Scan for the cell matching the given text and deliver its [X, Y] coordinate at center. 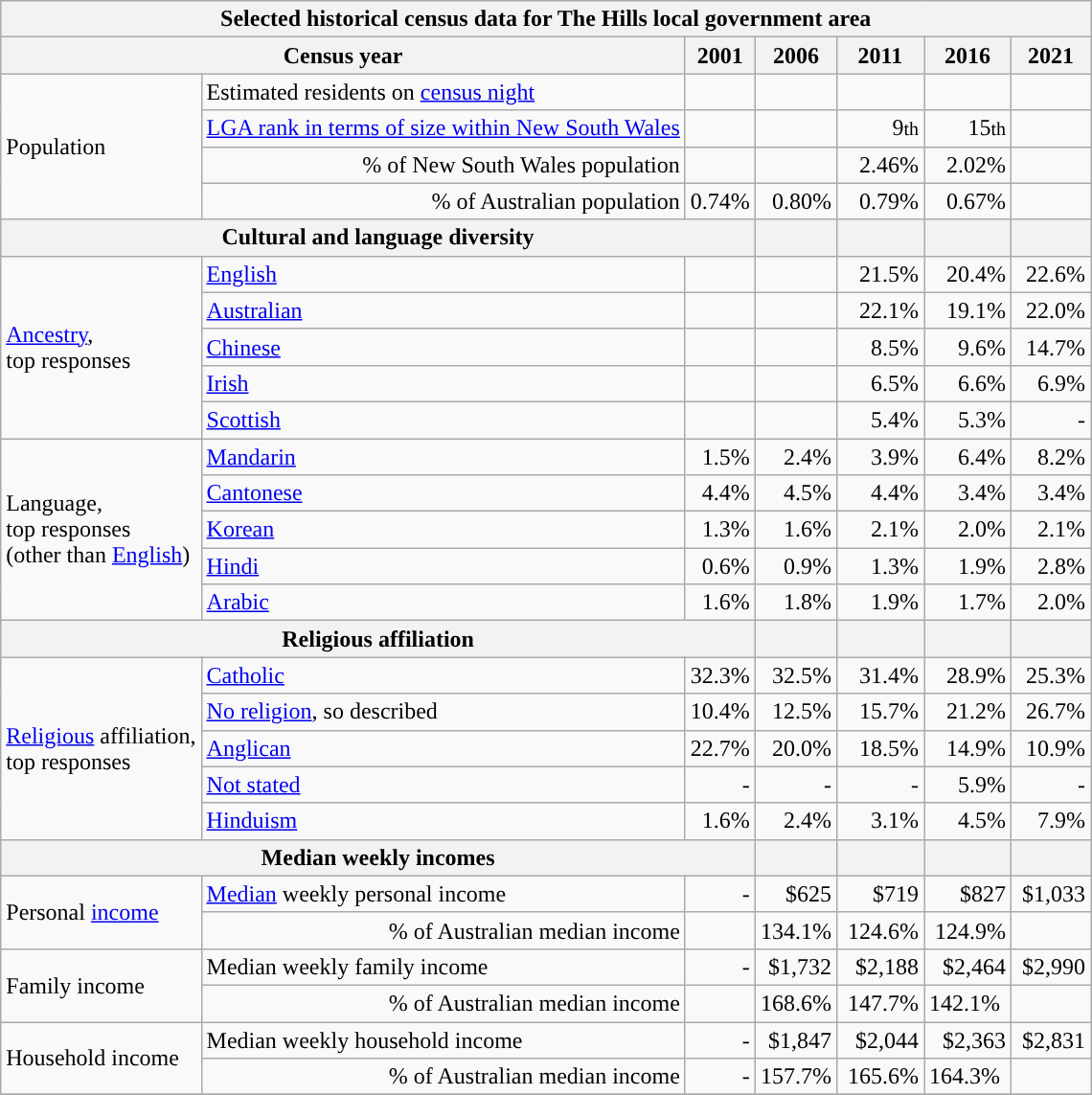
Arabic [443, 603]
$2,188 [879, 967]
8.5% [879, 347]
English [443, 274]
21.5% [879, 274]
124.6% [879, 930]
21.2% [967, 712]
2.02% [967, 165]
2011 [879, 56]
$2,831 [1052, 1039]
124.9% [967, 930]
0.9% [795, 566]
3.9% [879, 457]
147.7% [879, 1003]
1.5% [720, 457]
32.3% [720, 675]
Estimated residents on census night [443, 92]
164.3% [967, 1077]
Scottish [443, 420]
Hinduism [443, 821]
Selected historical census data for The Hills local government area [546, 19]
$625 [795, 894]
Cantonese [443, 493]
5.3% [967, 420]
0.67% [967, 201]
6.9% [1052, 383]
14.7% [1052, 347]
Median weekly household income [443, 1039]
% of New South Wales population [443, 165]
Not stated [443, 785]
19.1% [967, 310]
134.1% [795, 930]
31.4% [879, 675]
$2,363 [967, 1039]
Median weekly family income [443, 967]
142.1% [967, 1003]
5.4% [879, 420]
157.7% [795, 1077]
2006 [795, 56]
18.5% [879, 748]
12.5% [795, 712]
6.4% [967, 457]
20.4% [967, 274]
8.2% [1052, 457]
Religious affiliation [378, 639]
No religion, so described [443, 712]
3.1% [879, 821]
2.46% [879, 165]
Anglican [443, 748]
10.9% [1052, 748]
2021 [1052, 56]
$1,732 [795, 967]
Hindi [443, 566]
Australian [443, 310]
Population [102, 147]
Chinese [443, 347]
Median weekly incomes [378, 857]
10.4% [720, 712]
14.9% [967, 748]
22.0% [1052, 310]
165.6% [879, 1077]
22.7% [720, 748]
20.0% [795, 748]
0.79% [879, 201]
22.6% [1052, 274]
Household income [102, 1058]
2.8% [1052, 566]
1.7% [967, 603]
6.6% [967, 383]
25.3% [1052, 675]
6.5% [879, 383]
15th [967, 128]
Cultural and language diversity [378, 238]
$2,464 [967, 967]
32.5% [795, 675]
2001 [720, 56]
Mandarin [443, 457]
Ancestry,top responses [102, 347]
Language,top responses(other than English) [102, 530]
7.9% [1052, 821]
Census year [343, 56]
22.1% [879, 310]
$719 [879, 894]
Irish [443, 383]
Median weekly personal income [443, 894]
$2,990 [1052, 967]
0.80% [795, 201]
9.6% [967, 347]
$2,044 [879, 1039]
LGA rank in terms of size within New South Wales [443, 128]
Korean [443, 530]
Personal income [102, 912]
2016 [967, 56]
Catholic [443, 675]
Family income [102, 985]
% of Australian population [443, 201]
168.6% [795, 1003]
Religious affiliation,top responses [102, 748]
0.6% [720, 566]
5.9% [967, 785]
$827 [967, 894]
1.8% [795, 603]
28.9% [967, 675]
9th [879, 128]
0.74% [720, 201]
$1,033 [1052, 894]
15.7% [879, 712]
$1,847 [795, 1039]
26.7% [1052, 712]
